Capture the cell that displays the provided text and extract its [X, Y] central coordinate. 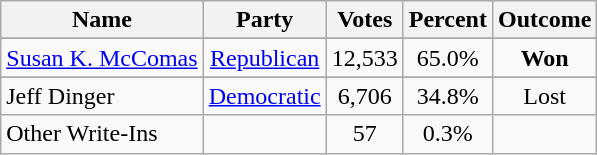
Won [544, 58]
Other Write-Ins [102, 134]
Republican [264, 58]
Jeff Dinger [102, 96]
Votes [364, 20]
Democratic [264, 96]
0.3% [448, 134]
Susan K. McComas [102, 58]
Lost [544, 96]
57 [364, 134]
12,533 [364, 58]
Name [102, 20]
Party [264, 20]
6,706 [364, 96]
65.0% [448, 58]
Outcome [544, 20]
34.8% [448, 96]
Percent [448, 20]
